Scan for the cell matching the given text and deliver its (X, Y) coordinate at center. 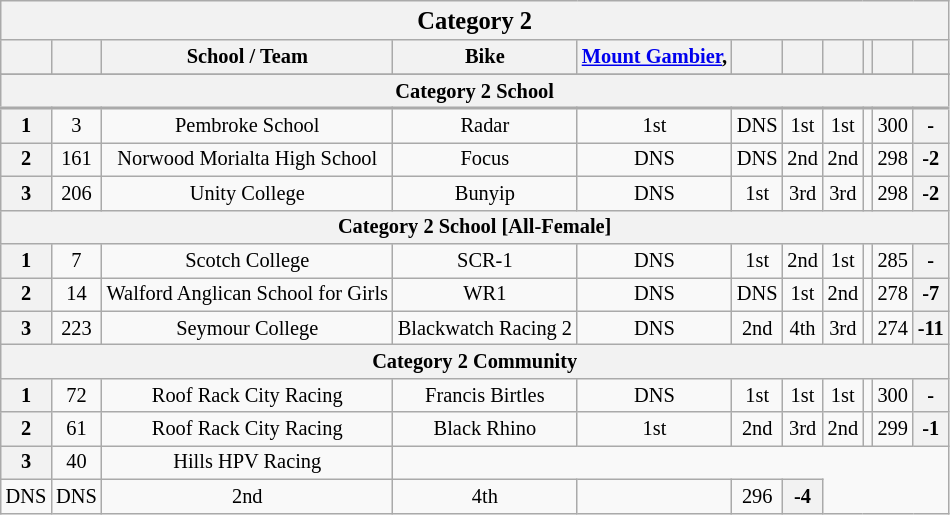
223 (76, 328)
Bunyip (485, 193)
Francis Birtles (485, 395)
-4 (802, 496)
296 (757, 496)
WR1 (485, 294)
Scotch College (248, 260)
Seymour College (248, 328)
Radar (485, 125)
SCR-1 (485, 260)
-1 (931, 429)
7 (76, 260)
Focus (485, 159)
Category 2 (475, 20)
Category 2 School [All-Female] (475, 227)
14 (76, 294)
206 (76, 193)
-11 (931, 328)
Category 2 Community (475, 361)
-7 (931, 294)
Walford Anglican School for Girls (248, 294)
278 (893, 294)
Norwood Morialta High School (248, 159)
72 (76, 395)
61 (76, 429)
40 (76, 462)
Unity College (248, 193)
285 (893, 260)
161 (76, 159)
Bike (485, 57)
Black Rhino (485, 429)
274 (893, 328)
Category 2 School (475, 91)
Mount Gambier, (654, 57)
School / Team (248, 57)
Pembroke School (248, 125)
299 (893, 429)
Hills HPV Racing (248, 462)
Blackwatch Racing 2 (485, 328)
